Identify which cell holds the provided text, then report its (x, y) central coordinate. 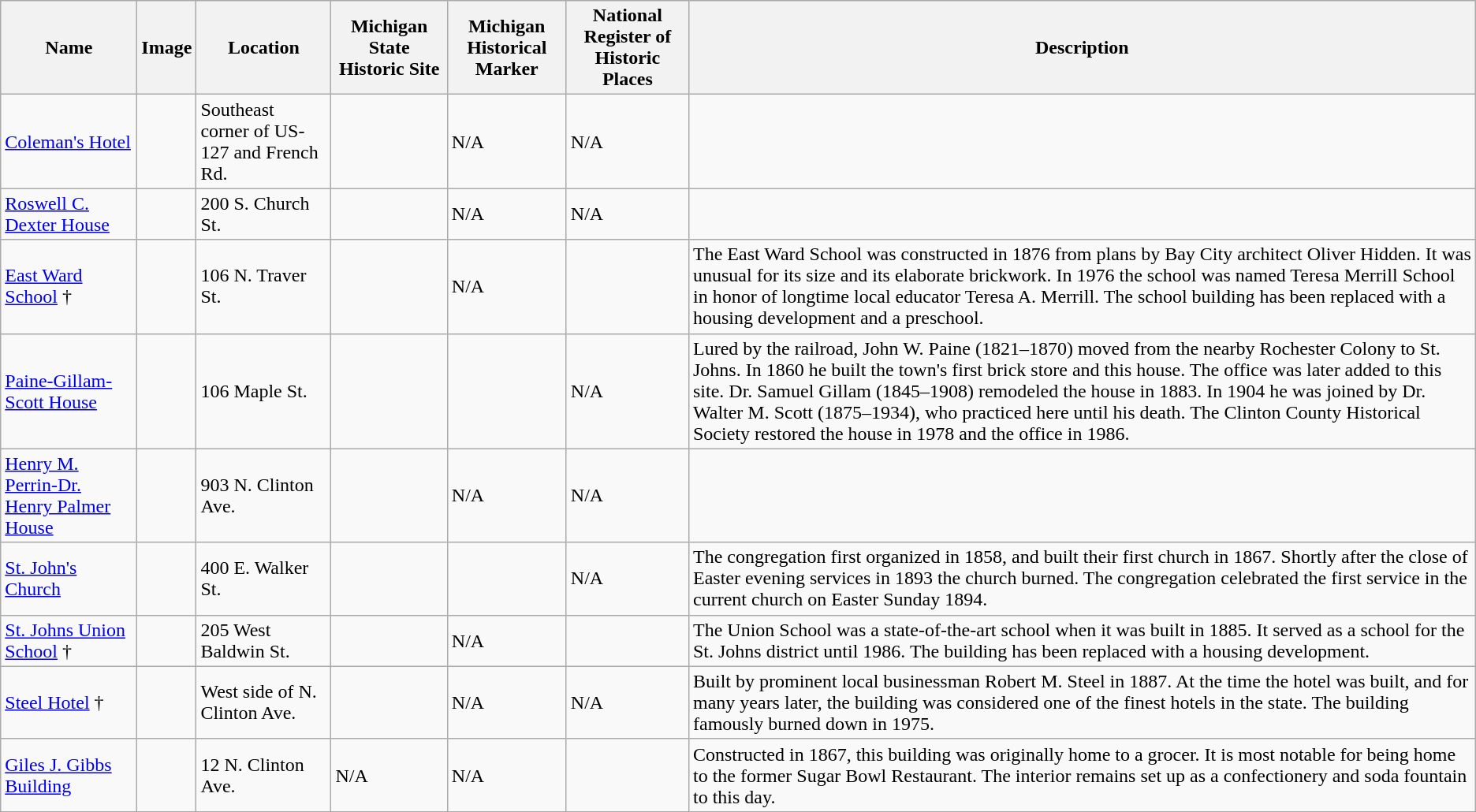
Steel Hotel † (69, 702)
Image (167, 47)
East Ward School † (69, 287)
106 N. Traver St. (263, 287)
400 E. Walker St. (263, 579)
St. John's Church (69, 579)
106 Maple St. (263, 391)
Roswell C. Dexter House (69, 214)
12 N. Clinton Ave. (263, 775)
National Register of Historic Places (628, 47)
Location (263, 47)
205 West Baldwin St. (263, 640)
West side of N. Clinton Ave. (263, 702)
Southeast corner of US-127 and French Rd. (263, 142)
Michigan State Historic Site (389, 47)
Giles J. Gibbs Building (69, 775)
Name (69, 47)
200 S. Church St. (263, 214)
Paine-Gillam-Scott House (69, 391)
Description (1082, 47)
903 N. Clinton Ave. (263, 495)
Coleman's Hotel (69, 142)
Henry M. Perrin-Dr. Henry Palmer House (69, 495)
St. Johns Union School † (69, 640)
Michigan Historical Marker (506, 47)
